Pinpoint the cell where the given text exists, returning its (X, Y) midpoint coordinate. 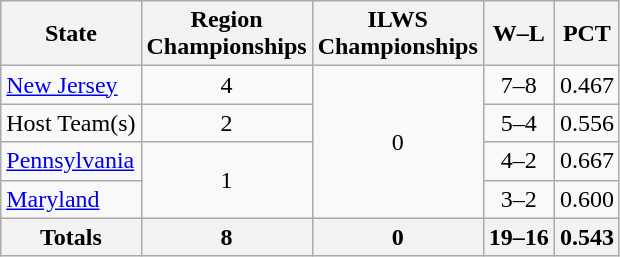
8 (226, 237)
ILWSChampionships (398, 34)
1 (226, 180)
19–16 (518, 237)
Pennsylvania (71, 161)
Host Team(s) (71, 123)
4 (226, 85)
5–4 (518, 123)
0.667 (586, 161)
4–2 (518, 161)
0.600 (586, 199)
Totals (71, 237)
7–8 (518, 85)
2 (226, 123)
New Jersey (71, 85)
RegionChampionships (226, 34)
PCT (586, 34)
0.467 (586, 85)
3–2 (518, 199)
Maryland (71, 199)
0.556 (586, 123)
0.543 (586, 237)
State (71, 34)
W–L (518, 34)
